Identify which cell holds the provided text, then report its (x, y) central coordinate. 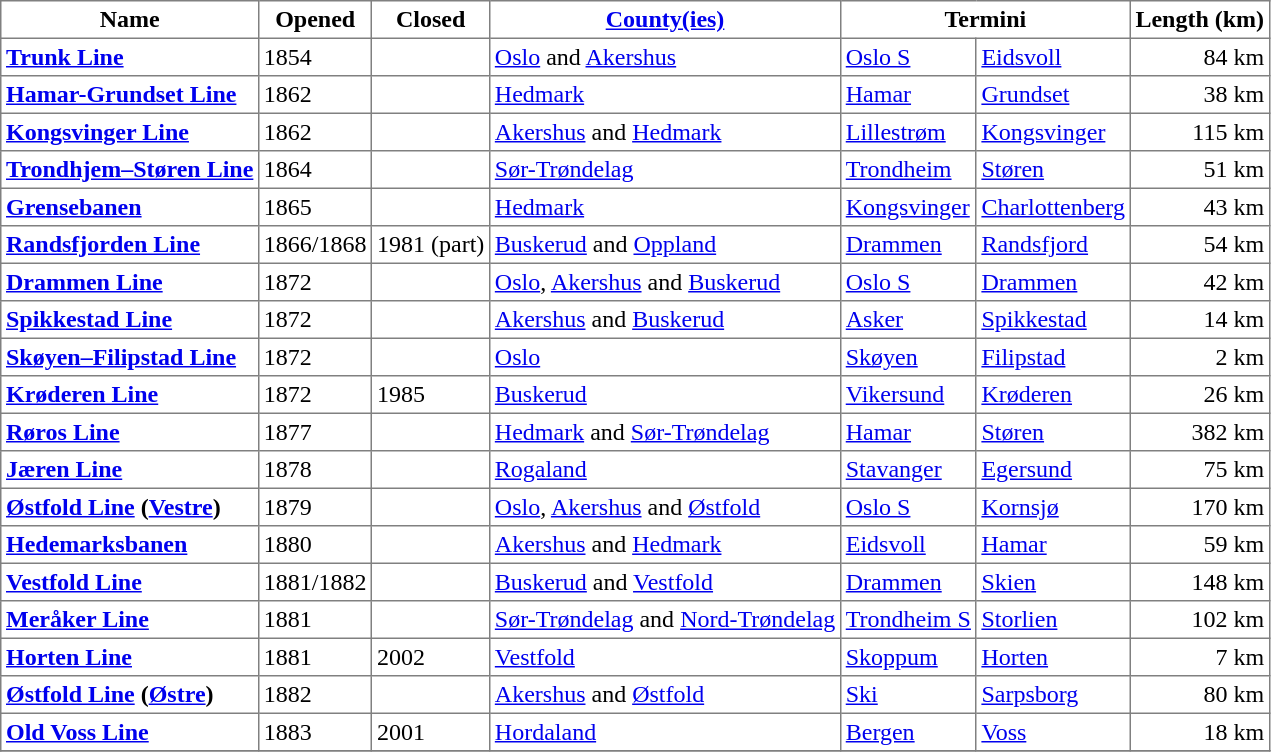
Drammen Line (130, 282)
1881/1882 (316, 582)
14 km (1200, 320)
Horten (1053, 657)
1864 (316, 170)
115 km (1200, 132)
Name (130, 20)
1883 (316, 732)
Oslo, Akershus and Østfold (666, 507)
Grensebanen (130, 207)
Spikkestad (1053, 320)
Vestfold Line (130, 582)
Filipstad (1053, 357)
Sør-Trøndelag (666, 170)
2001 (431, 732)
1865 (316, 207)
Sarpsborg (1053, 695)
Oslo (666, 357)
Skøyen (908, 357)
2 km (1200, 357)
84 km (1200, 57)
Kongsvinger Line (130, 132)
Randsfjord (1053, 245)
Østfold Line (Vestre) (130, 507)
148 km (1200, 582)
Krøderen Line (130, 395)
Østfold Line (Østre) (130, 695)
Randsfjorden Line (130, 245)
Oslo, Akershus and Buskerud (666, 282)
Bergen (908, 732)
Krøderen (1053, 395)
43 km (1200, 207)
Sør-Trøndelag and Nord-Trøndelag (666, 620)
Vestfold (666, 657)
59 km (1200, 545)
1880 (316, 545)
Hedmark and Sør-Trøndelag (666, 432)
1866/1868 (316, 245)
54 km (1200, 245)
1878 (316, 470)
Buskerud (666, 395)
Closed (431, 20)
Horten Line (130, 657)
Grundset (1053, 95)
18 km (1200, 732)
Hamar-Grundset Line (130, 95)
38 km (1200, 95)
Charlottenberg (1053, 207)
1879 (316, 507)
382 km (1200, 432)
51 km (1200, 170)
1981 (part) (431, 245)
County(ies) (666, 20)
Voss (1053, 732)
Trondheim (908, 170)
75 km (1200, 470)
1854 (316, 57)
Jæren Line (130, 470)
Meråker Line (130, 620)
1877 (316, 432)
Old Voss Line (130, 732)
Akershus and Buskerud (666, 320)
80 km (1200, 695)
Trondhjem–Støren Line (130, 170)
1882 (316, 695)
Termini (985, 20)
7 km (1200, 657)
Skoppum (908, 657)
Trunk Line (130, 57)
170 km (1200, 507)
Kornsjø (1053, 507)
Hordaland (666, 732)
Buskerud and Vestfold (666, 582)
Akershus and Østfold (666, 695)
Ski (908, 695)
Hedemarksbanen (130, 545)
Røros Line (130, 432)
Opened (316, 20)
1985 (431, 395)
26 km (1200, 395)
Skien (1053, 582)
42 km (1200, 282)
Lillestrøm (908, 132)
Rogaland (666, 470)
Buskerud and Oppland (666, 245)
Asker (908, 320)
102 km (1200, 620)
Oslo and Akershus (666, 57)
2002 (431, 657)
Storlien (1053, 620)
Egersund (1053, 470)
Trondheim S (908, 620)
Skøyen–Filipstad Line (130, 357)
Stavanger (908, 470)
Length (km) (1200, 20)
Spikkestad Line (130, 320)
Vikersund (908, 395)
